Provide the (x, y) coordinate of the cell's center where the given text is located.  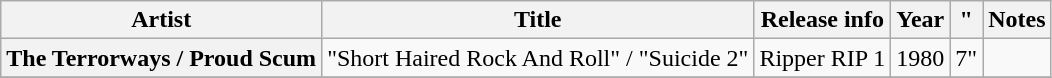
1980 (920, 58)
"Short Haired Rock And Roll" / "Suicide 2" (538, 58)
Ripper RIP 1 (822, 58)
" (966, 20)
Notes (1017, 20)
Release info (822, 20)
Title (538, 20)
Artist (162, 20)
The Terrorways / Proud Scum (162, 58)
Year (920, 20)
7" (966, 58)
